Extract the (x, y) coordinate from the center of the cell holding the provided text.  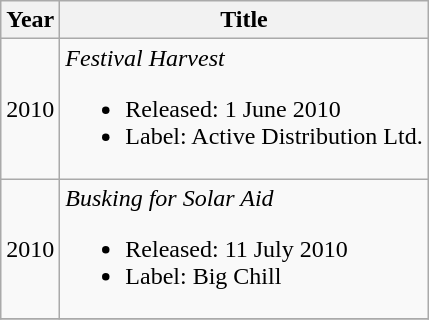
Festival HarvestReleased: 1 June 2010Label: Active Distribution Ltd. (244, 109)
Title (244, 20)
Year (30, 20)
Busking for Solar AidReleased: 11 July 2010Label: Big Chill (244, 249)
